Identify which cell holds the provided text, then report its [x, y] central coordinate. 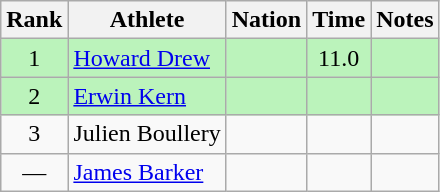
James Barker [147, 172]
Howard Drew [147, 58]
1 [34, 58]
— [34, 172]
11.0 [339, 58]
Rank [34, 20]
Nation [266, 20]
3 [34, 134]
2 [34, 96]
Erwin Kern [147, 96]
Notes [405, 20]
Time [339, 20]
Julien Boullery [147, 134]
Athlete [147, 20]
